Scan for the cell matching the given text and deliver its (x, y) coordinate at center. 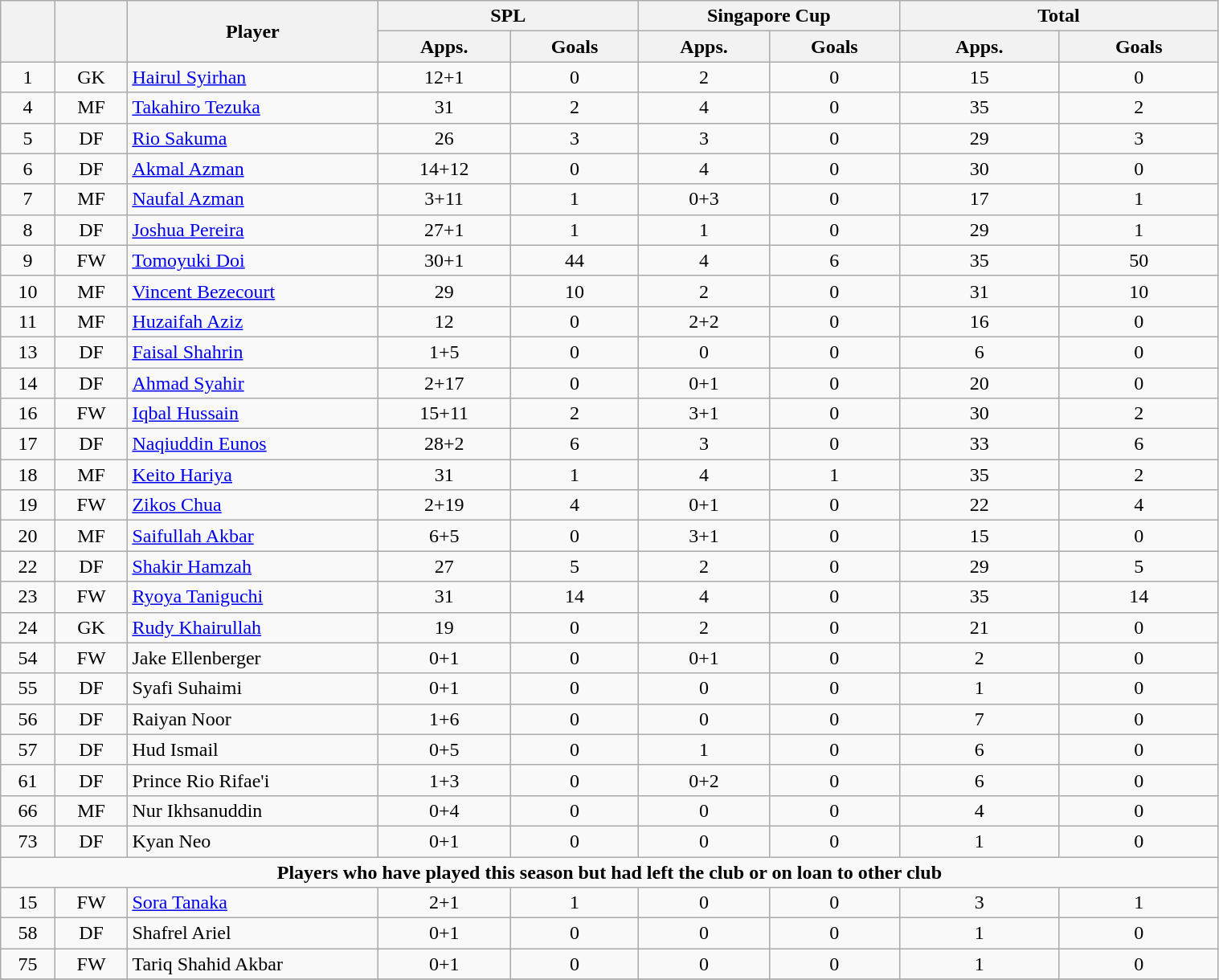
Rio Sakuma (252, 138)
23 (28, 597)
14+12 (444, 169)
1+3 (444, 780)
Total (1059, 16)
Zikos Chua (252, 505)
Joshua Pereira (252, 230)
55 (28, 688)
26 (444, 138)
Sora Tanaka (252, 903)
33 (979, 444)
58 (28, 933)
28+2 (444, 444)
Rudy Khairullah (252, 627)
12+1 (444, 77)
Shafrel Ariel (252, 933)
61 (28, 780)
Jake Ellenberger (252, 658)
56 (28, 719)
Vincent Bezecourt (252, 291)
SPL (508, 16)
1+5 (444, 352)
24 (28, 627)
2+19 (444, 505)
2+2 (704, 321)
66 (28, 811)
Player (252, 31)
0+2 (704, 780)
Ahmad Syahir (252, 383)
21 (979, 627)
8 (28, 230)
Syafi Suhaimi (252, 688)
0+3 (704, 199)
13 (28, 352)
Singapore Cup (770, 16)
Saifullah Akbar (252, 536)
Raiyan Noor (252, 719)
Keito Hariya (252, 475)
Naqiuddin Eunos (252, 444)
57 (28, 749)
Tariq Shahid Akbar (252, 964)
44 (574, 260)
15+11 (444, 414)
Hud Ismail (252, 749)
Huzaifah Aziz (252, 321)
12 (444, 321)
9 (28, 260)
27 (444, 566)
Prince Rio Rifae'i (252, 780)
11 (28, 321)
2+17 (444, 383)
Shakir Hamzah (252, 566)
Akmal Azman (252, 169)
Iqbal Hussain (252, 414)
0+5 (444, 749)
54 (28, 658)
75 (28, 964)
73 (28, 841)
27+1 (444, 230)
Tomoyuki Doi (252, 260)
3+11 (444, 199)
Takahiro Tezuka (252, 108)
Hairul Syirhan (252, 77)
18 (28, 475)
6+5 (444, 536)
0+4 (444, 811)
Players who have played this season but had left the club or on loan to other club (609, 872)
Kyan Neo (252, 841)
1+6 (444, 719)
Ryoya Taniguchi (252, 597)
2+1 (444, 903)
50 (1139, 260)
Nur Ikhsanuddin (252, 811)
Faisal Shahrin (252, 352)
Naufal Azman (252, 199)
30+1 (444, 260)
